Search for the cell housing the specified text and yield its (X, Y) center coordinate. 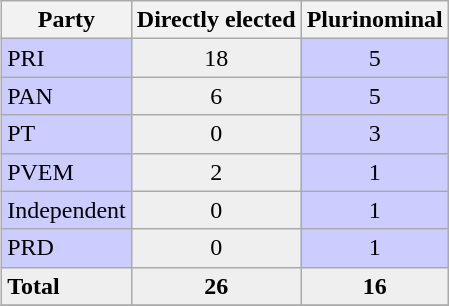
Total (67, 286)
PT (67, 134)
PRI (67, 58)
26 (216, 286)
PAN (67, 96)
Independent (67, 210)
Party (67, 20)
2 (216, 172)
18 (216, 58)
PRD (67, 248)
PVEM (67, 172)
Plurinominal (374, 20)
6 (216, 96)
Directly elected (216, 20)
3 (374, 134)
16 (374, 286)
